Extract the (X, Y) coordinate from the center of the cell holding the provided text.  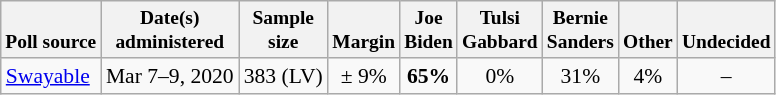
JoeBiden (429, 30)
Date(s)administered (170, 30)
TulsiGabbard (500, 30)
31% (580, 76)
Mar 7–9, 2020 (170, 76)
65% (429, 76)
BernieSanders (580, 30)
Swayable (51, 76)
4% (648, 76)
Poll source (51, 30)
0% (500, 76)
383 (LV) (284, 76)
– (726, 76)
Margin (364, 30)
± 9% (364, 76)
Undecided (726, 30)
Samplesize (284, 30)
Other (648, 30)
